Return [x, y] of the center of cell containing provided text 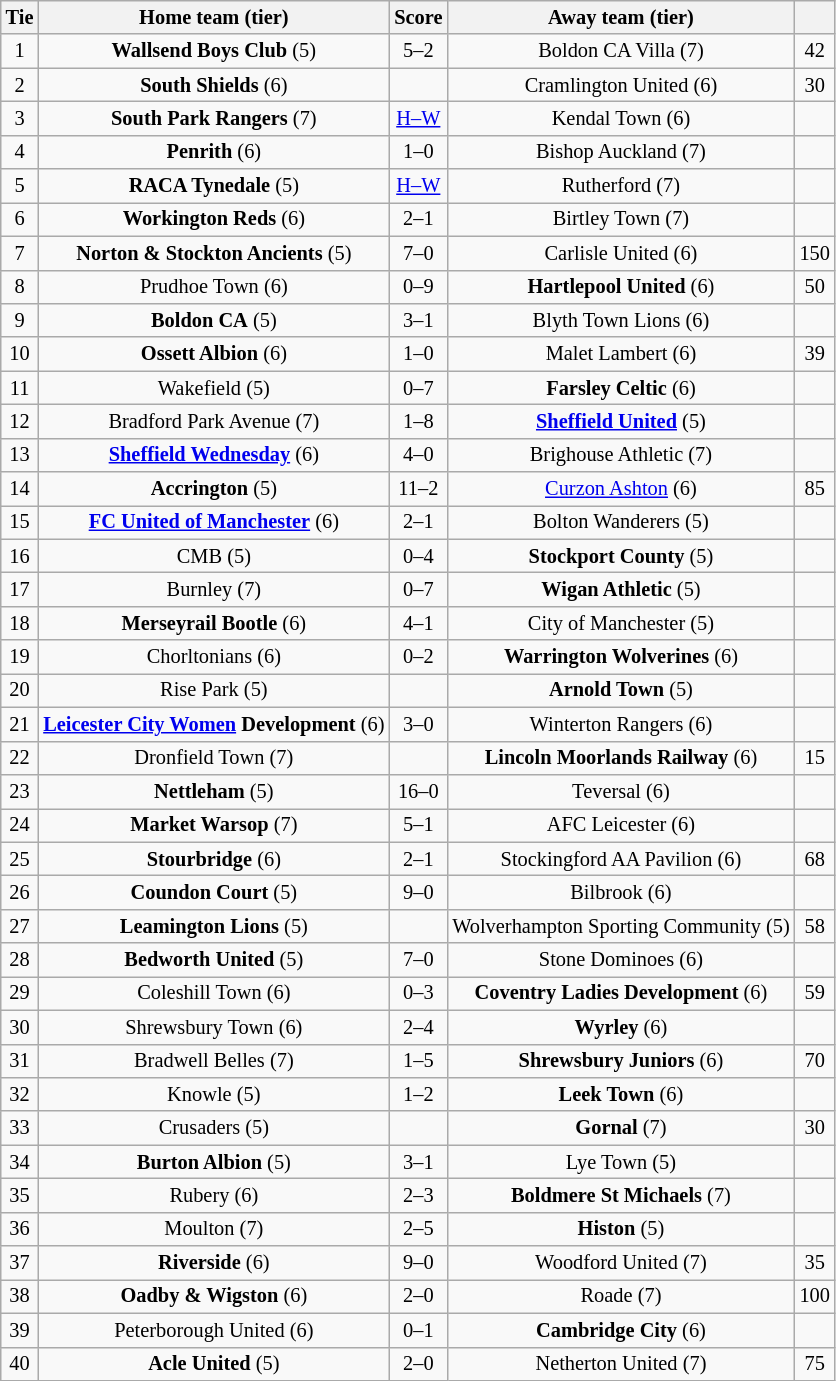
7 [20, 253]
Stockport County (5) [620, 556]
75 [815, 1364]
Arnold Town (5) [620, 690]
32 [20, 1094]
4–0 [418, 455]
Score [418, 17]
1–2 [418, 1094]
Workington Reds (6) [214, 219]
Riverside (6) [214, 1263]
4 [20, 152]
Boldmere St Michaels (7) [620, 1195]
85 [815, 489]
Market Warsop (7) [214, 825]
Oadby & Wigston (6) [214, 1296]
Rutherford (7) [620, 186]
10 [20, 354]
0–3 [418, 993]
Bradford Park Avenue (7) [214, 421]
Coleshill Town (6) [214, 993]
59 [815, 993]
Woodford United (7) [620, 1263]
26 [20, 892]
2–5 [418, 1229]
Crusaders (5) [214, 1128]
Prudhoe Town (6) [214, 287]
23 [20, 791]
Malet Lambert (6) [620, 354]
28 [20, 960]
0–2 [418, 657]
19 [20, 657]
5 [20, 186]
Lincoln Moorlands Railway (6) [620, 758]
Curzon Ashton (6) [620, 489]
14 [20, 489]
Carlisle United (6) [620, 253]
Teversal (6) [620, 791]
Burton Albion (5) [214, 1162]
Sheffield United (5) [620, 421]
16 [20, 556]
5–2 [418, 51]
Bedworth United (5) [214, 960]
Lye Town (5) [620, 1162]
1–5 [418, 1061]
Bilbrook (6) [620, 892]
24 [20, 825]
6 [20, 219]
8 [20, 287]
Merseyrail Bootle (6) [214, 623]
Kendal Town (6) [620, 118]
17 [20, 589]
2 [20, 85]
100 [815, 1296]
70 [815, 1061]
Ossett Albion (6) [214, 354]
22 [20, 758]
0–9 [418, 287]
Shrewsbury Town (6) [214, 1027]
40 [20, 1364]
12 [20, 421]
Chorltonians (6) [214, 657]
37 [20, 1263]
3–0 [418, 724]
9 [20, 320]
Coventry Ladies Development (6) [620, 993]
34 [20, 1162]
Stone Dominoes (6) [620, 960]
Stourbridge (6) [214, 859]
11 [20, 388]
Wyrley (6) [620, 1027]
CMB (5) [214, 556]
Birtley Town (7) [620, 219]
Home team (tier) [214, 17]
Leamington Lions (5) [214, 926]
Accrington (5) [214, 489]
Away team (tier) [620, 17]
Moulton (7) [214, 1229]
Cambridge City (6) [620, 1330]
Histon (5) [620, 1229]
Peterborough United (6) [214, 1330]
13 [20, 455]
Tie [20, 17]
Netherton United (7) [620, 1364]
Bolton Wanderers (5) [620, 522]
Rise Park (5) [214, 690]
FC United of Manchester (6) [214, 522]
Leicester City Women Development (6) [214, 724]
AFC Leicester (6) [620, 825]
RACA Tynedale (5) [214, 186]
2–4 [418, 1027]
Shrewsbury Juniors (6) [620, 1061]
0–4 [418, 556]
City of Manchester (5) [620, 623]
3 [20, 118]
Boldon CA Villa (7) [620, 51]
1–8 [418, 421]
Coundon Court (5) [214, 892]
4–1 [418, 623]
11–2 [418, 489]
Dronfield Town (7) [214, 758]
Winterton Rangers (6) [620, 724]
Boldon CA (5) [214, 320]
0–1 [418, 1330]
42 [815, 51]
Penrith (6) [214, 152]
Cramlington United (6) [620, 85]
Bishop Auckland (7) [620, 152]
68 [815, 859]
Knowle (5) [214, 1094]
Wallsend Boys Club (5) [214, 51]
1 [20, 51]
25 [20, 859]
South Shields (6) [214, 85]
Rubery (6) [214, 1195]
Gornal (7) [620, 1128]
Warrington Wolverines (6) [620, 657]
36 [20, 1229]
2–3 [418, 1195]
Wolverhampton Sporting Community (5) [620, 926]
20 [20, 690]
Stockingford AA Pavilion (6) [620, 859]
16–0 [418, 791]
Leek Town (6) [620, 1094]
27 [20, 926]
Brighouse Athletic (7) [620, 455]
Wakefield (5) [214, 388]
Sheffield Wednesday (6) [214, 455]
Roade (7) [620, 1296]
South Park Rangers (7) [214, 118]
5–1 [418, 825]
Nettleham (5) [214, 791]
31 [20, 1061]
Blyth Town Lions (6) [620, 320]
Norton & Stockton Ancients (5) [214, 253]
33 [20, 1128]
Farsley Celtic (6) [620, 388]
150 [815, 253]
Acle United (5) [214, 1364]
50 [815, 287]
21 [20, 724]
18 [20, 623]
Wigan Athletic (5) [620, 589]
29 [20, 993]
38 [20, 1296]
Bradwell Belles (7) [214, 1061]
Hartlepool United (6) [620, 287]
58 [815, 926]
Burnley (7) [214, 589]
